Return the [x, y] coordinate for the center point of the cell that contains the specified text.  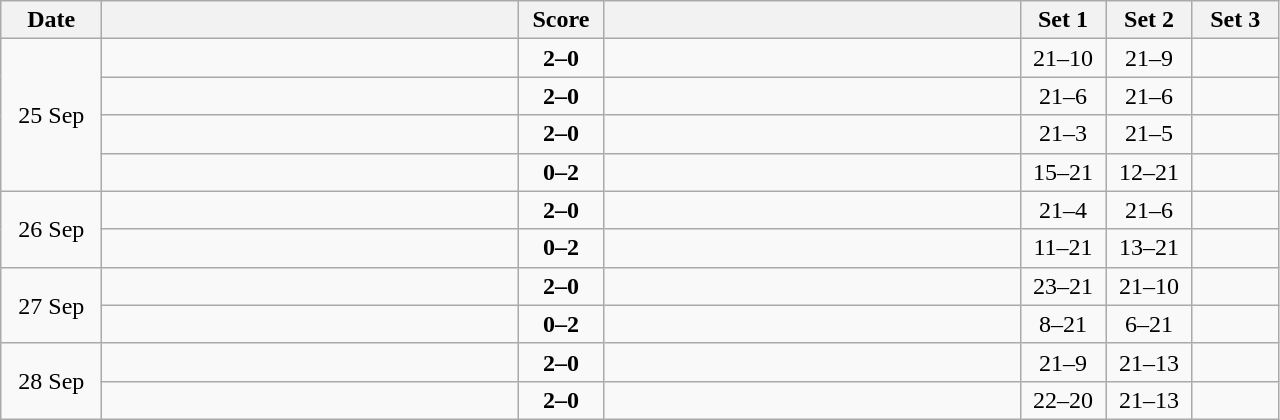
21–4 [1063, 210]
21–5 [1149, 134]
Score [561, 20]
21–3 [1063, 134]
Set 1 [1063, 20]
Date [52, 20]
26 Sep [52, 229]
25 Sep [52, 115]
15–21 [1063, 172]
12–21 [1149, 172]
Set 2 [1149, 20]
27 Sep [52, 305]
28 Sep [52, 381]
23–21 [1063, 286]
11–21 [1063, 248]
6–21 [1149, 324]
13–21 [1149, 248]
22–20 [1063, 400]
Set 3 [1235, 20]
8–21 [1063, 324]
